Identify which cell holds the provided text, then report its [x, y] central coordinate. 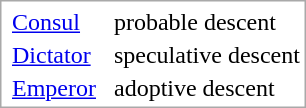
probable descent [206, 23]
Emperor [54, 89]
Consul [54, 23]
speculative descent [206, 55]
adoptive descent [206, 89]
Dictator [54, 55]
